For the text-containing cell, return its midpoint in [X, Y] coordinate format. 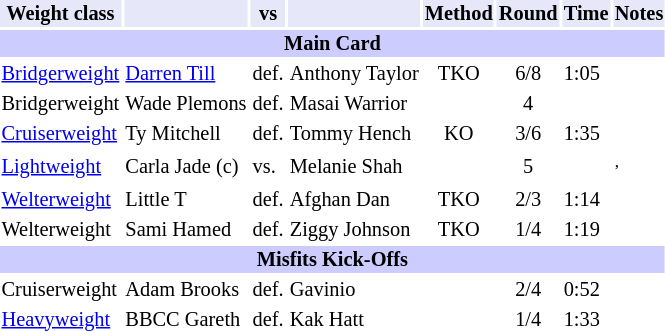
0:52 [586, 288]
Wade Plemons [186, 104]
Notes [639, 14]
Sami Hamed [186, 228]
1/4 [528, 228]
1:05 [586, 74]
KO [458, 134]
1:14 [586, 198]
1:19 [586, 228]
6/8 [528, 74]
vs. [268, 166]
Round [528, 14]
Anthony Taylor [354, 74]
5 [528, 166]
Afghan Dan [354, 198]
4 [528, 104]
Masai Warrior [354, 104]
Time [586, 14]
Ziggy Johnson [354, 228]
Misfits Kick-Offs [332, 258]
Carla Jade (c) [186, 166]
Weight class [60, 14]
Darren Till [186, 74]
3/6 [528, 134]
2/4 [528, 288]
Gavinio [354, 288]
2/3 [528, 198]
, [639, 166]
1:35 [586, 134]
vs [268, 14]
Lightweight [60, 166]
Method [458, 14]
Melanie Shah [354, 166]
Ty Mitchell [186, 134]
Adam Brooks [186, 288]
Main Card [332, 44]
Tommy Hench [354, 134]
Little T [186, 198]
